Provide the [x, y] coordinate of the cell's center where the given text is located.  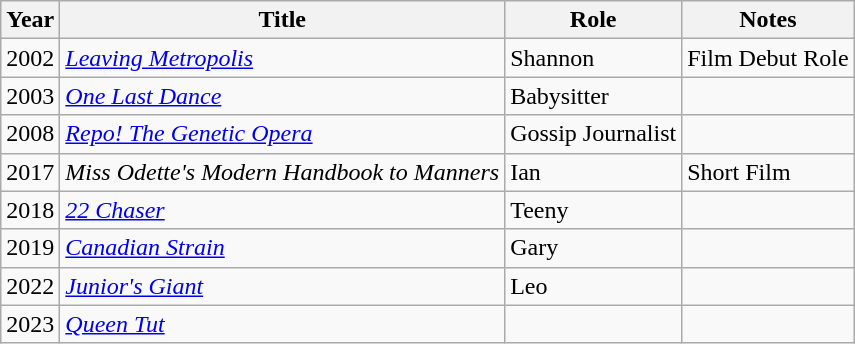
2018 [30, 210]
Ian [594, 172]
Babysitter [594, 96]
Miss Odette's Modern Handbook to Manners [282, 172]
2017 [30, 172]
Shannon [594, 58]
Role [594, 20]
Repo! The Genetic Opera [282, 134]
2022 [30, 286]
Teeny [594, 210]
Year [30, 20]
Leo [594, 286]
Title [282, 20]
Gossip Journalist [594, 134]
Canadian Strain [282, 248]
2019 [30, 248]
Short Film [768, 172]
2008 [30, 134]
Queen Tut [282, 324]
Junior's Giant [282, 286]
2002 [30, 58]
Leaving Metropolis [282, 58]
One Last Dance [282, 96]
2003 [30, 96]
Notes [768, 20]
22 Chaser [282, 210]
Gary [594, 248]
2023 [30, 324]
Film Debut Role [768, 58]
